Provide the (x, y) coordinate of the cell's center where the given text is located.  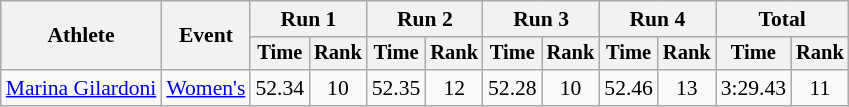
Run 4 (657, 19)
Women's (206, 88)
Run 2 (425, 19)
11 (820, 88)
52.28 (512, 88)
13 (687, 88)
Total (782, 19)
52.46 (628, 88)
12 (454, 88)
52.35 (396, 88)
Run 3 (541, 19)
3:29.43 (754, 88)
Athlete (82, 36)
52.34 (280, 88)
Run 1 (308, 19)
Event (206, 36)
Marina Gilardoni (82, 88)
